Scan for the cell matching the given text and deliver its [x, y] coordinate at center. 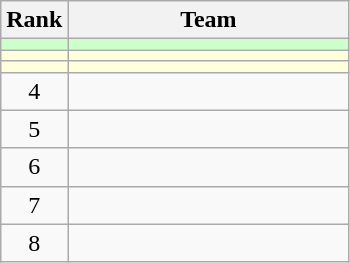
Rank [34, 20]
5 [34, 129]
6 [34, 167]
7 [34, 205]
4 [34, 91]
Team [208, 20]
8 [34, 243]
